Return the [X, Y] coordinate for the center point of the cell that contains the specified text.  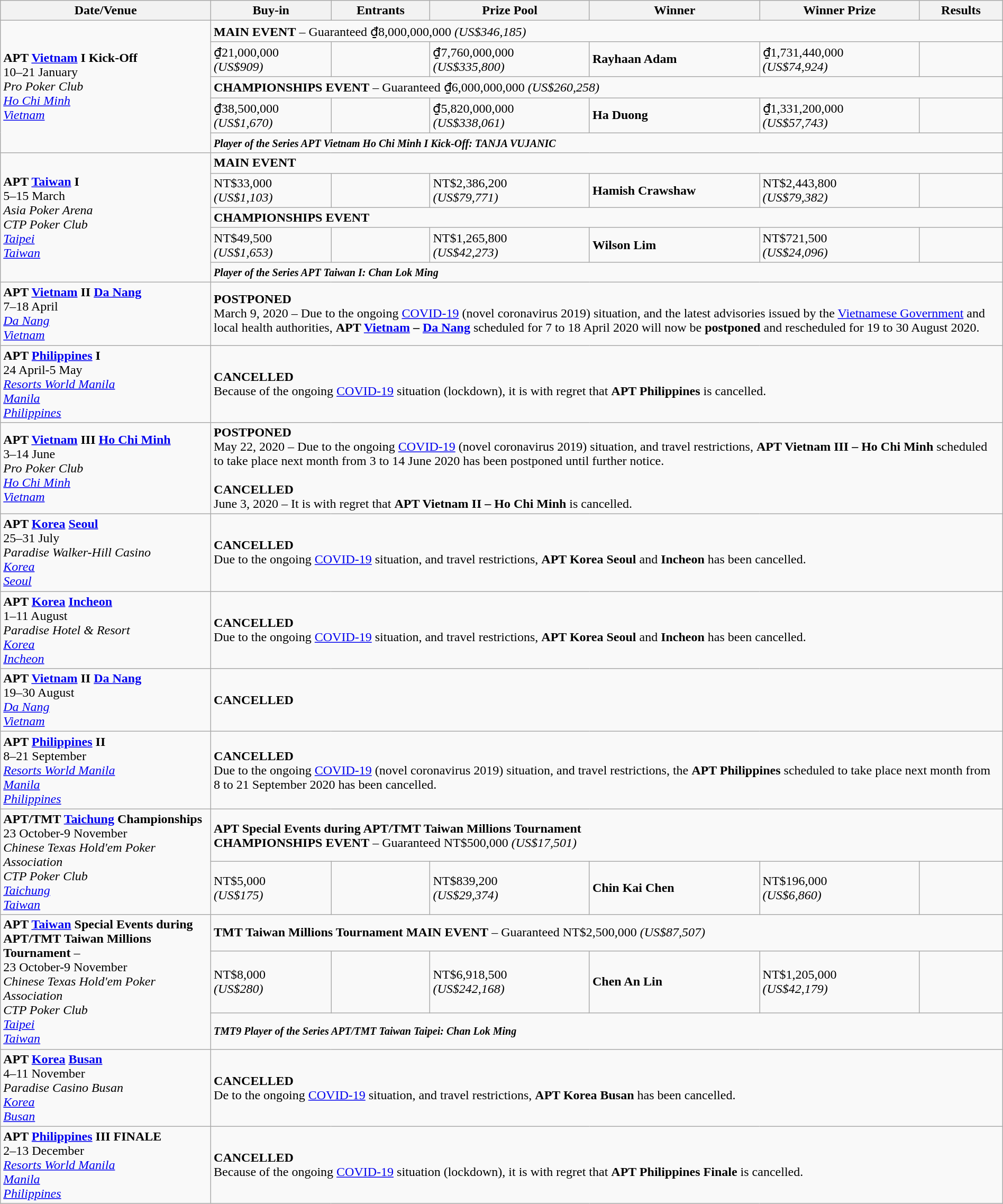
APT Philippines II8–21 SeptemberResorts World ManilaManilaPhilippines [106, 770]
Winner Prize [840, 11]
₫7,760,000,000(US$335,800) [510, 59]
NT$1,265,800(US$42,273) [510, 244]
Wilson Lim [674, 244]
NT$5,000(US$175) [271, 888]
Winner [674, 11]
Results [961, 11]
MAIN EVENT – Guaranteed ₫8,000,000,000 (US$346,185) [607, 31]
Player of the Series APT Vietnam Ho Chi Minh I Kick-Off: TANJA VUJANIC [607, 143]
Entrants [381, 11]
APT Korea Incheon1–11 AugustParadise Hotel & ResortKoreaIncheon [106, 630]
NT$33,000(US$1,103) [271, 190]
NT$2,443,800(US$79,382) [840, 190]
Ha Duong [674, 115]
APT Vietnam II Da Nang7–18 AprilDa NangVietnam [106, 313]
CANCELLEDBecause of the ongoing COVID-19 situation (lockdown), it is with regret that APT Philippines is cancelled. [607, 384]
NT$49,500(US$1,653) [271, 244]
NT$2,386,200(US$79,771) [510, 190]
MAIN EVENT [607, 163]
Prize Pool [510, 11]
₫38,500,000(US$1,670) [271, 115]
Player of the Series APT Taiwan I: Chan Lok Ming [607, 272]
₫5,820,000,000(US$338,061) [510, 115]
CHAMPIONSHIPS EVENT – Guaranteed ₫6,000,000,000 (US$260,258) [607, 87]
CANCELLEDDe to the ongoing COVID-19 situation, and travel restrictions, APT Korea Busan has been cancelled. [607, 1088]
APT Philippines I24 April-5 MayResorts World ManilaManilaPhilippines [106, 384]
Chin Kai Chen [674, 888]
APT Vietnam I Kick-Off10–21 JanuaryPro Poker ClubHo Chi MinhVietnam [106, 87]
TMT9 Player of the Series APT/TMT Taiwan Taipei: Chan Lok Ming [607, 1030]
₫1,331,200,000(US$57,743) [840, 115]
Buy-in [271, 11]
NT$196,000(US$6,860) [840, 888]
APT Taiwan I5–15 MarchAsia Poker ArenaCTP Poker ClubTaipeiTaiwan [106, 217]
NT$1,205,000(US$42,179) [840, 982]
APT Korea Busan4–11 NovemberParadise Casino BusanKoreaBusan [106, 1088]
Date/Venue [106, 11]
NT$839,200(US$29,374) [510, 888]
Hamish Crawshaw [674, 190]
NT$721,500(US$24,096) [840, 244]
APT Korea Seoul25–31 JulyParadise Walker-Hill CasinoKoreaSeoul [106, 553]
CANCELLEDBecause of the ongoing COVID-19 situation (lockdown), it is with regret that APT Philippines Finale is cancelled. [607, 1165]
Rayhaan Adam [674, 59]
₫21,000,000(US$909) [271, 59]
CHAMPIONSHIPS EVENT [607, 217]
APT Philippines III FINALE2–13 DecemberResorts World ManilaManilaPhilippines [106, 1165]
Chen An Lin [674, 982]
APT Special Events during APT/TMT Taiwan Millions TournamentCHAMPIONSHIPS EVENT – Guaranteed NT$500,000 (US$17,501) [607, 835]
NT$6,918,500(US$242,168) [510, 982]
CANCELLED [607, 700]
APT/TMT Taichung Championships 23 October-9 NovemberChinese Texas Hold'em Poker AssociationCTP Poker ClubTaichungTaiwan [106, 862]
APT Vietnam III Ho Chi Minh3–14 JunePro Poker ClubHo Chi MinhVietnam [106, 469]
APT Vietnam II Da Nang19–30 AugustDa NangVietnam [106, 700]
TMT Taiwan Millions Tournament MAIN EVENT – Guaranteed NT$2,500,000 (US$87,507) [607, 933]
NT$8,000(US$280) [271, 982]
₫1,731,440,000(US$74,924) [840, 59]
